Pinpoint the cell where the given text exists, returning its (X, Y) midpoint coordinate. 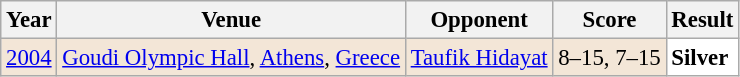
Goudi Olympic Hall, Athens, Greece (231, 58)
Score (610, 20)
2004 (29, 58)
Venue (231, 20)
Result (702, 20)
Taufik Hidayat (479, 58)
Silver (702, 58)
8–15, 7–15 (610, 58)
Year (29, 20)
Opponent (479, 20)
